Determine the [X, Y] coordinate at the center of the cell enclosing the given text.  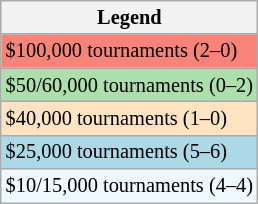
$40,000 tournaments (1–0) [130, 118]
$25,000 tournaments (5–6) [130, 152]
$50/60,000 tournaments (0–2) [130, 85]
Legend [130, 17]
$10/15,000 tournaments (4–4) [130, 186]
$100,000 tournaments (2–0) [130, 51]
